Locate the cell with the specified text and output its [X, Y] center coordinate. 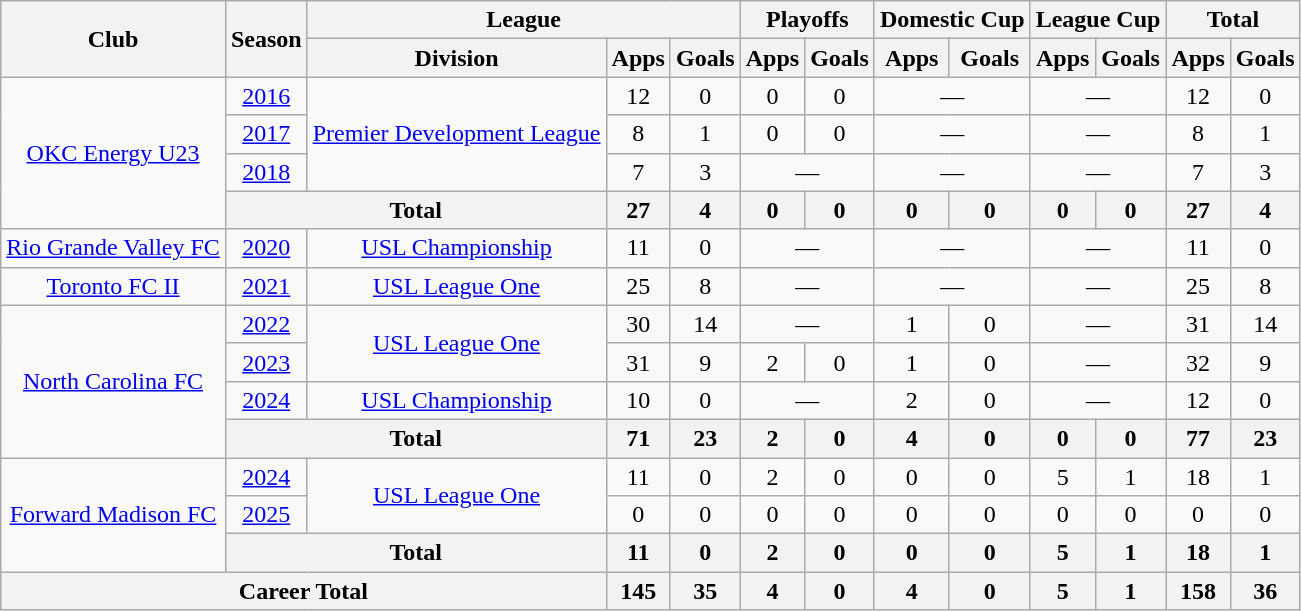
2023 [266, 362]
2016 [266, 96]
Club [114, 39]
Forward Madison FC [114, 515]
Career Total [304, 591]
League Cup [1098, 20]
35 [705, 591]
Premier Development League [456, 134]
Toronto FC II [114, 286]
2018 [266, 172]
Season [266, 39]
158 [1198, 591]
2022 [266, 324]
Division [456, 58]
Rio Grande Valley FC [114, 248]
2017 [266, 134]
10 [638, 400]
Playoffs [807, 20]
32 [1198, 362]
71 [638, 438]
OKC Energy U23 [114, 153]
2025 [266, 515]
36 [1265, 591]
League [524, 20]
145 [638, 591]
2020 [266, 248]
Domestic Cup [952, 20]
30 [638, 324]
2021 [266, 286]
77 [1198, 438]
North Carolina FC [114, 381]
